Determine the [x, y] coordinate at the center of the cell enclosing the given text.  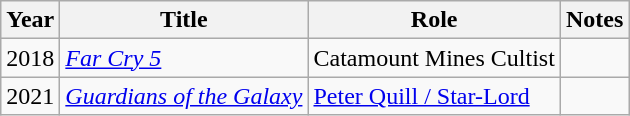
2018 [30, 58]
Notes [594, 20]
Year [30, 20]
Guardians of the Galaxy [184, 96]
Peter Quill / Star-Lord [434, 96]
2021 [30, 96]
Title [184, 20]
Catamount Mines Cultist [434, 58]
Far Cry 5 [184, 58]
Role [434, 20]
